Find where the given text appears and provide that cell's center as [X, Y] coordinate. 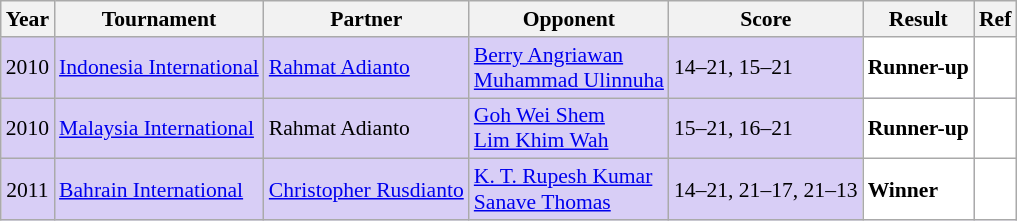
2011 [28, 190]
Ref [995, 19]
Goh Wei Shem Lim Khim Wah [569, 128]
Opponent [569, 19]
Christopher Rusdianto [366, 190]
Partner [366, 19]
Bahrain International [159, 190]
Result [918, 19]
Berry Angriawan Muhammad Ulinnuha [569, 68]
Winner [918, 190]
Indonesia International [159, 68]
15–21, 16–21 [766, 128]
14–21, 21–17, 21–13 [766, 190]
Year [28, 19]
Tournament [159, 19]
14–21, 15–21 [766, 68]
Score [766, 19]
K. T. Rupesh Kumar Sanave Thomas [569, 190]
Malaysia International [159, 128]
